Detect which cell encompasses the target text, then output its [X, Y] center coordinate. 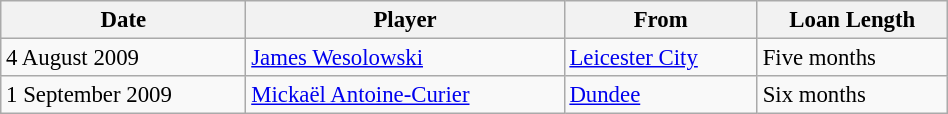
James Wesolowski [405, 58]
Date [124, 20]
From [660, 20]
Leicester City [660, 58]
Mickaël Antoine-Curier [405, 95]
Six months [852, 95]
1 September 2009 [124, 95]
Five months [852, 58]
Loan Length [852, 20]
Player [405, 20]
Dundee [660, 95]
4 August 2009 [124, 58]
